Capture the cell that displays the provided text and extract its (X, Y) central coordinate. 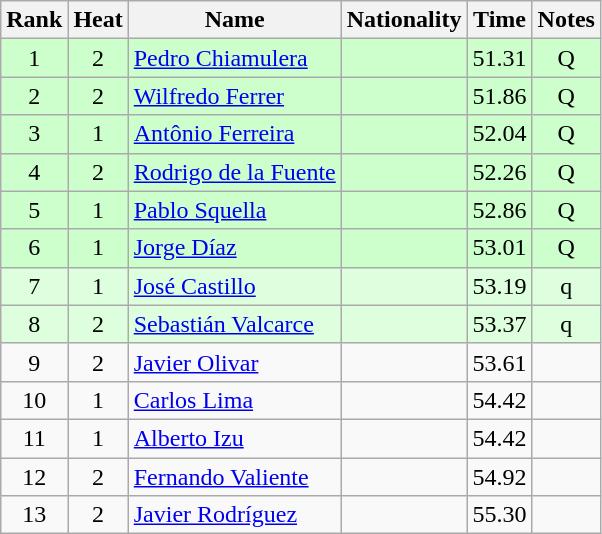
Javier Olivar (234, 362)
Javier Rodríguez (234, 515)
Time (500, 20)
4 (34, 172)
Rodrigo de la Fuente (234, 172)
53.01 (500, 248)
Sebastián Valcarce (234, 324)
52.26 (500, 172)
Carlos Lima (234, 400)
9 (34, 362)
Pablo Squella (234, 210)
Fernando Valiente (234, 477)
3 (34, 134)
53.37 (500, 324)
51.86 (500, 96)
Wilfredo Ferrer (234, 96)
53.19 (500, 286)
José Castillo (234, 286)
Antônio Ferreira (234, 134)
10 (34, 400)
Heat (98, 20)
Rank (34, 20)
Pedro Chiamulera (234, 58)
53.61 (500, 362)
Alberto Izu (234, 438)
8 (34, 324)
12 (34, 477)
52.86 (500, 210)
Jorge Díaz (234, 248)
Name (234, 20)
Nationality (404, 20)
11 (34, 438)
13 (34, 515)
54.92 (500, 477)
6 (34, 248)
55.30 (500, 515)
Notes (566, 20)
5 (34, 210)
51.31 (500, 58)
7 (34, 286)
52.04 (500, 134)
